Scan for the cell matching the given text and deliver its [x, y] coordinate at center. 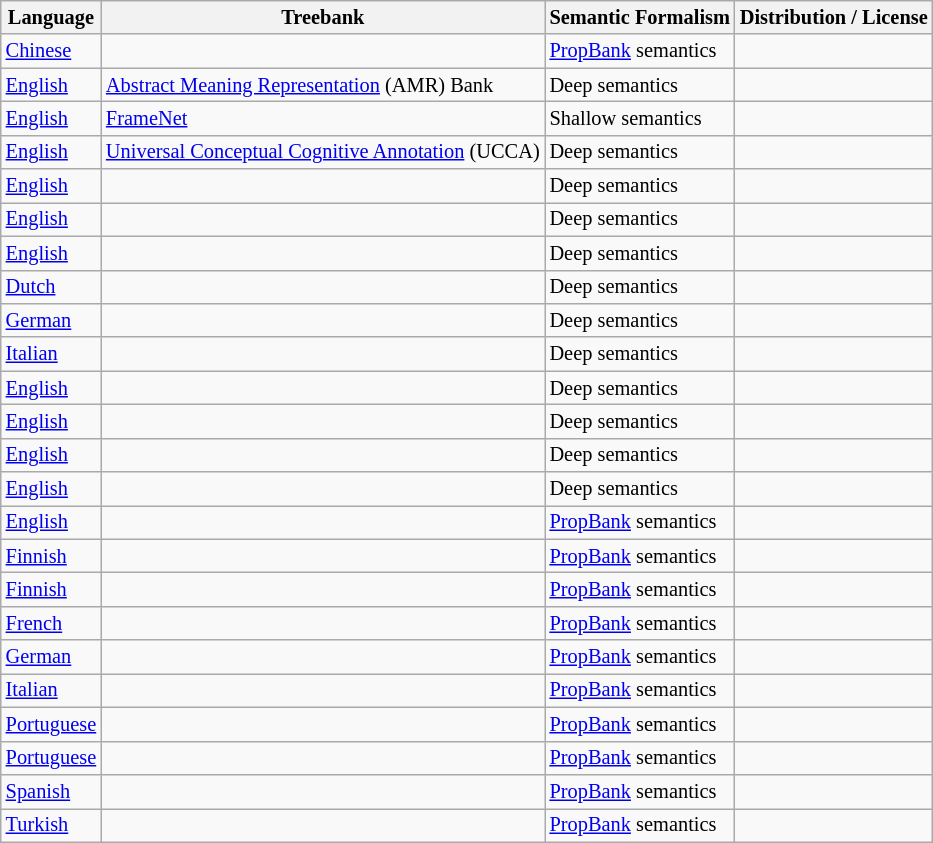
Chinese [51, 51]
Spanish [51, 791]
French [51, 623]
Distribution / License [834, 17]
FrameNet [323, 118]
Turkish [51, 825]
Semantic Formalism [640, 17]
Dutch [51, 287]
Shallow semantics [640, 118]
Universal Conceptual Cognitive Annotation (UCCA) [323, 152]
Language [51, 17]
Abstract Meaning Representation (AMR) Bank [323, 85]
Treebank [323, 17]
